Return (x, y) of the center of cell containing provided text 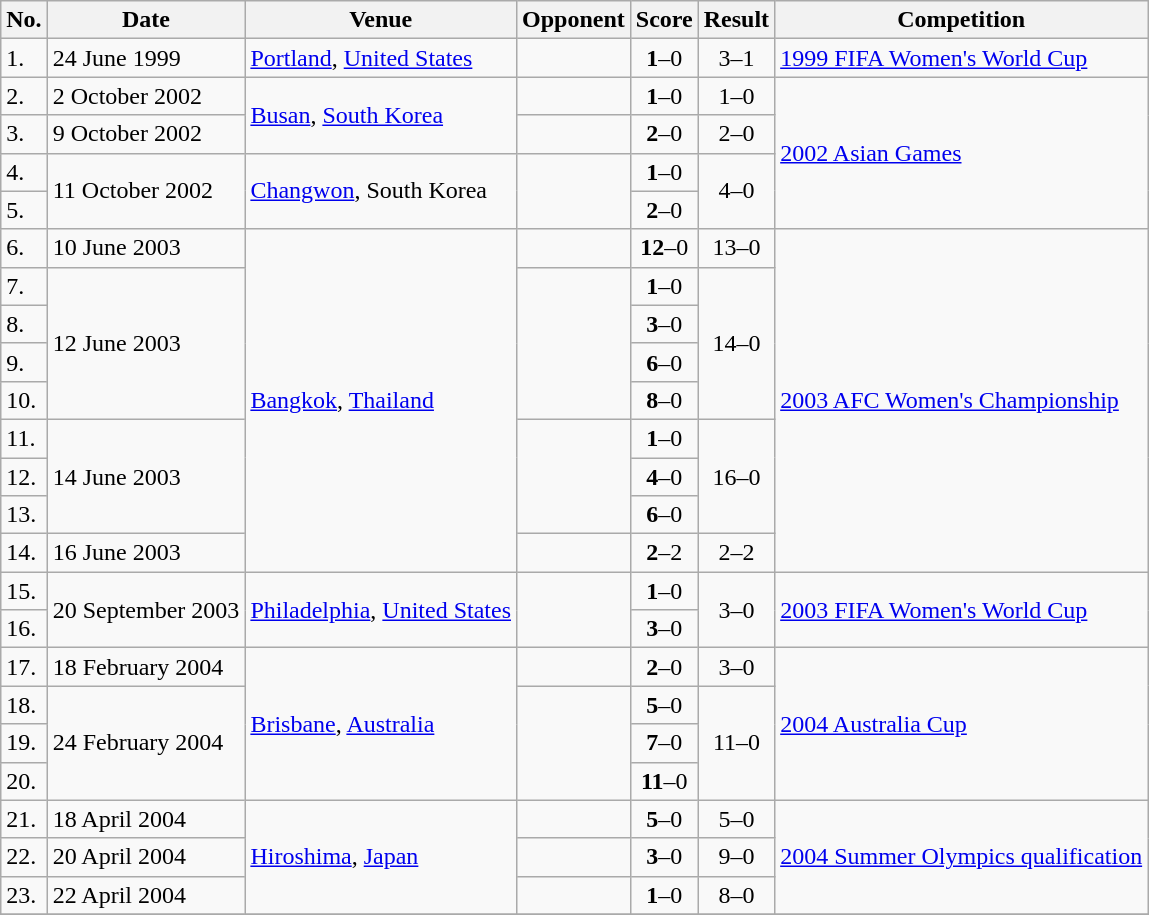
Philadelphia, United States (381, 610)
4. (24, 172)
6. (24, 248)
18. (24, 705)
19. (24, 743)
20 April 2004 (146, 857)
16–0 (736, 476)
24 June 1999 (146, 58)
2002 Asian Games (962, 153)
10 June 2003 (146, 248)
18 April 2004 (146, 819)
Result (736, 20)
7. (24, 286)
7–0 (664, 743)
Score (664, 20)
8. (24, 324)
Brisbane, Australia (381, 724)
1. (24, 58)
Portland, United States (381, 58)
3–1 (736, 58)
Date (146, 20)
14 June 2003 (146, 476)
No. (24, 20)
Venue (381, 20)
2004 Summer Olympics qualification (962, 857)
1999 FIFA Women's World Cup (962, 58)
20 September 2003 (146, 610)
Busan, South Korea (381, 115)
20. (24, 781)
22 April 2004 (146, 895)
Changwon, South Korea (381, 191)
Competition (962, 20)
2003 AFC Women's Championship (962, 400)
14–0 (736, 343)
24 February 2004 (146, 743)
2. (24, 96)
9–0 (736, 857)
Opponent (574, 20)
2 October 2002 (146, 96)
23. (24, 895)
13. (24, 515)
2004 Australia Cup (962, 724)
15. (24, 591)
Bangkok, Thailand (381, 400)
22. (24, 857)
16. (24, 629)
17. (24, 667)
9. (24, 362)
5. (24, 210)
16 June 2003 (146, 553)
9 October 2002 (146, 134)
14. (24, 553)
12. (24, 477)
12 June 2003 (146, 343)
3. (24, 134)
Hiroshima, Japan (381, 857)
11 October 2002 (146, 191)
12–0 (664, 248)
18 February 2004 (146, 667)
2003 FIFA Women's World Cup (962, 610)
10. (24, 400)
21. (24, 819)
11. (24, 438)
13–0 (736, 248)
